Search for the cell housing the specified text and yield its (x, y) center coordinate. 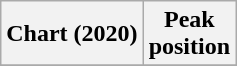
Peakposition (189, 34)
Chart (2020) (72, 34)
